Output the [X, Y] coordinate of the center of the cell containing the given text.  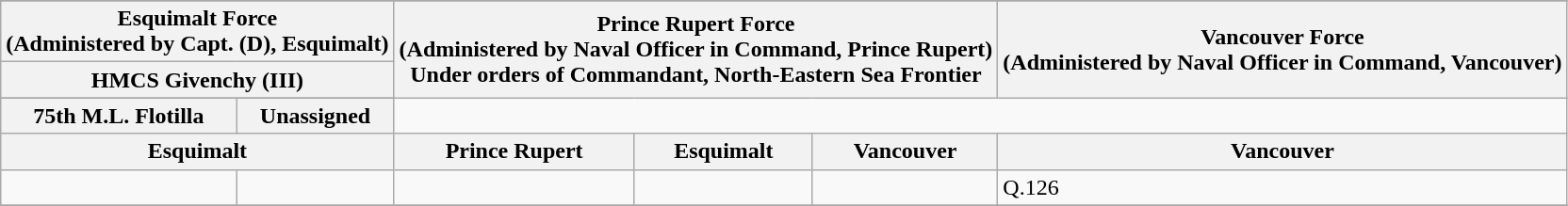
Prince Rupert Force(Administered by Naval Officer in Command, Prince Rupert)Under orders of Commandant, North-Eastern Sea Frontier [695, 49]
Esquimalt Force(Administered by Capt. (D), Esquimalt) [198, 32]
Prince Rupert [514, 151]
Unassigned [315, 116]
75th M.L. Flotilla [119, 116]
HMCS Givenchy (III) [198, 80]
Q.126 [1282, 187]
Vancouver Force(Administered by Naval Officer in Command, Vancouver) [1282, 49]
